Pinpoint the cell where the given text exists, returning its (x, y) midpoint coordinate. 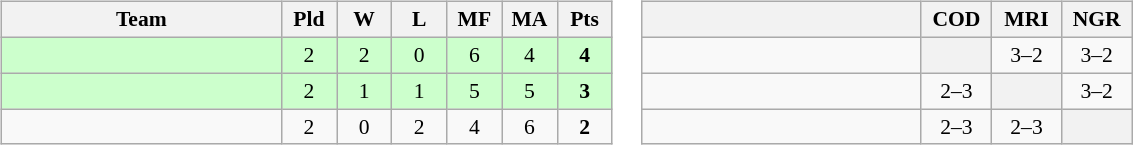
Team (141, 20)
3 (584, 91)
MA (530, 20)
MF (474, 20)
Pts (584, 20)
COD (956, 20)
MRI (1026, 20)
W (364, 20)
L (420, 20)
Pld (308, 20)
NGR (1097, 20)
